Return the (X, Y) coordinate for the center point of the cell that contains the specified text.  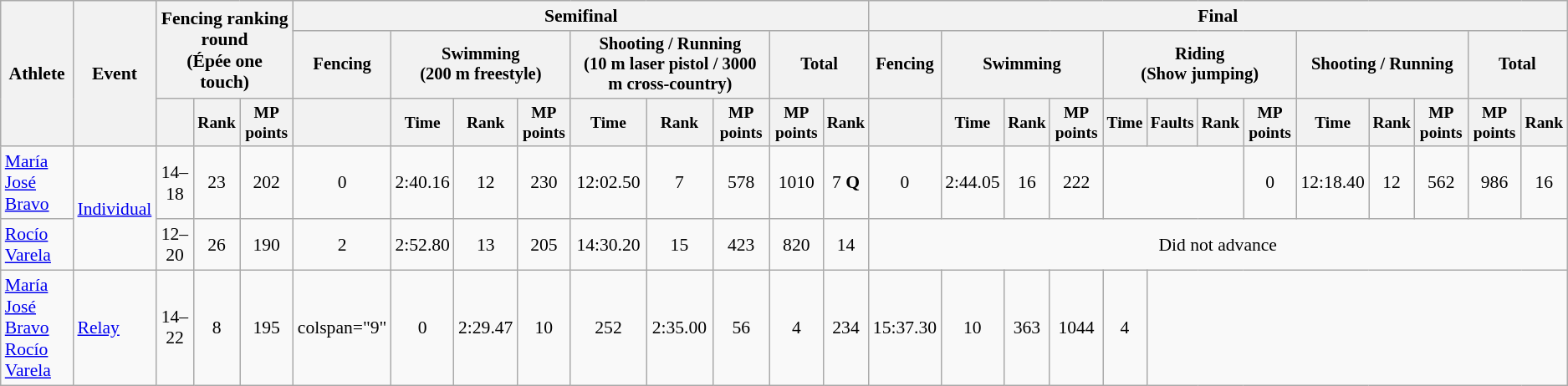
12:02.50 (609, 184)
820 (796, 244)
Swimming (1022, 65)
12–20 (174, 244)
2 (343, 244)
26 (217, 244)
578 (741, 184)
Relay (114, 328)
15 (679, 244)
María José BravoRocío Varela (37, 328)
202 (266, 184)
423 (741, 244)
14–18 (174, 184)
1010 (796, 184)
12:18.40 (1332, 184)
2:44.05 (972, 184)
2:40.16 (421, 184)
234 (846, 328)
14 (846, 244)
Riding(Show jumping) (1199, 65)
7 (679, 184)
190 (266, 244)
562 (1441, 184)
2:52.80 (421, 244)
205 (544, 244)
252 (609, 328)
195 (266, 328)
56 (741, 328)
Swimming(200 m freestyle) (480, 65)
8 (217, 328)
Shooting / Running(10 m laser pistol / 3000 m cross-country) (670, 65)
Did not advance (1218, 244)
14–22 (174, 328)
363 (1027, 328)
2:35.00 (679, 328)
Individual (114, 209)
13 (485, 244)
986 (1494, 184)
María José Bravo (37, 184)
2:29.47 (485, 328)
Final (1218, 16)
Fencing ranking round(Épée one touch) (224, 50)
Rocío Varela (37, 244)
222 (1076, 184)
15:37.30 (905, 328)
23 (217, 184)
Event (114, 74)
Faults (1172, 122)
Shooting / Running (1382, 65)
7 Q (846, 184)
14:30.20 (609, 244)
230 (544, 184)
Athlete (37, 74)
1044 (1076, 328)
colspan="9" (343, 328)
Semifinal (581, 16)
